Pinpoint the cell where the given text exists, returning its [X, Y] midpoint coordinate. 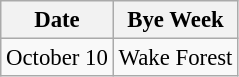
Date [57, 20]
Wake Forest [176, 58]
Bye Week [176, 20]
October 10 [57, 58]
